Locate the cell with the specified text and output its (x, y) center coordinate. 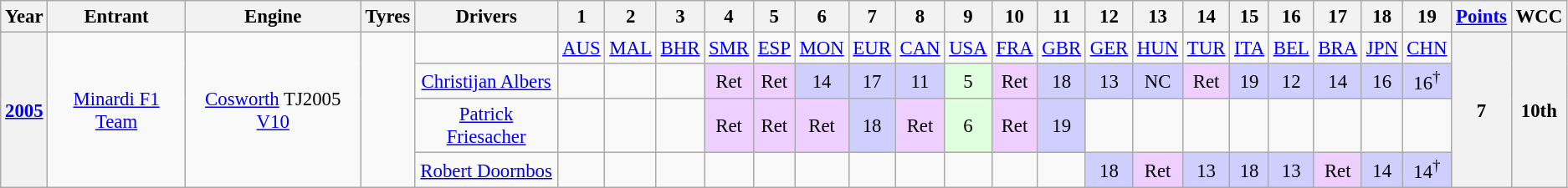
14† (1427, 170)
Drivers (485, 17)
JPN (1382, 48)
CAN (920, 48)
BHR (679, 48)
Points (1481, 17)
ITA (1250, 48)
HUN (1158, 48)
Robert Doornbos (485, 170)
CHN (1427, 48)
2 (631, 17)
8 (920, 17)
Christijan Albers (485, 81)
EUR (872, 48)
MAL (631, 48)
TUR (1207, 48)
FRA (1014, 48)
10 (1014, 17)
1 (582, 17)
Entrant (116, 17)
GBR (1061, 48)
Patrick Friesacher (485, 125)
15 (1250, 17)
Year (24, 17)
16† (1427, 81)
BRA (1337, 48)
Engine (273, 17)
MON (822, 48)
Tyres (387, 17)
AUS (582, 48)
USA (968, 48)
BEL (1291, 48)
7 (872, 17)
WCC (1539, 17)
ESP (774, 48)
9 (968, 17)
SMR (730, 48)
GER (1109, 48)
3 (679, 17)
4 (730, 17)
NC (1158, 81)
